Scan for the cell matching the given text and deliver its (X, Y) coordinate at center. 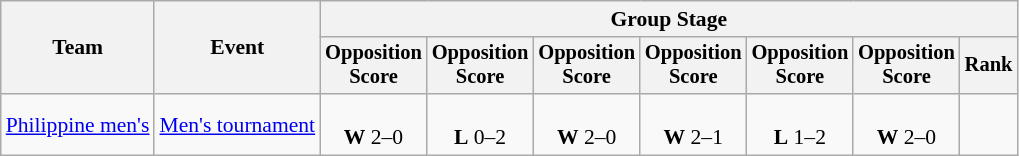
L 1–2 (800, 124)
Group Stage (668, 19)
Philippine men's (78, 124)
L 0–2 (480, 124)
W 2–1 (694, 124)
Event (237, 48)
Rank (989, 66)
Team (78, 48)
Men's tournament (237, 124)
